Detect which cell encompasses the target text, then output its [X, Y] center coordinate. 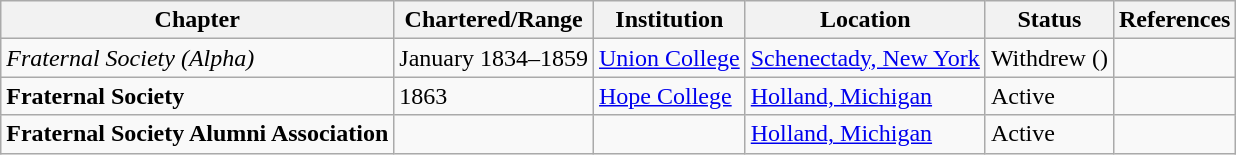
References [1174, 20]
Withdrew () [1049, 58]
Union College [670, 58]
Status [1049, 20]
Chapter [198, 20]
Fraternal Society [198, 96]
1863 [494, 96]
Institution [670, 20]
Hope College [670, 96]
Fraternal Society (Alpha) [198, 58]
Location [865, 20]
January 1834–1859 [494, 58]
Fraternal Society Alumni Association [198, 134]
Chartered/Range [494, 20]
Schenectady, New York [865, 58]
